From the cell containing the given text, extract its center point as [x, y] coordinate. 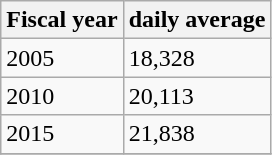
18,328 [197, 58]
2015 [62, 134]
daily average [197, 20]
Fiscal year [62, 20]
2010 [62, 96]
21,838 [197, 134]
2005 [62, 58]
20,113 [197, 96]
